Extract the [x, y] coordinate from the center of the cell holding the provided text.  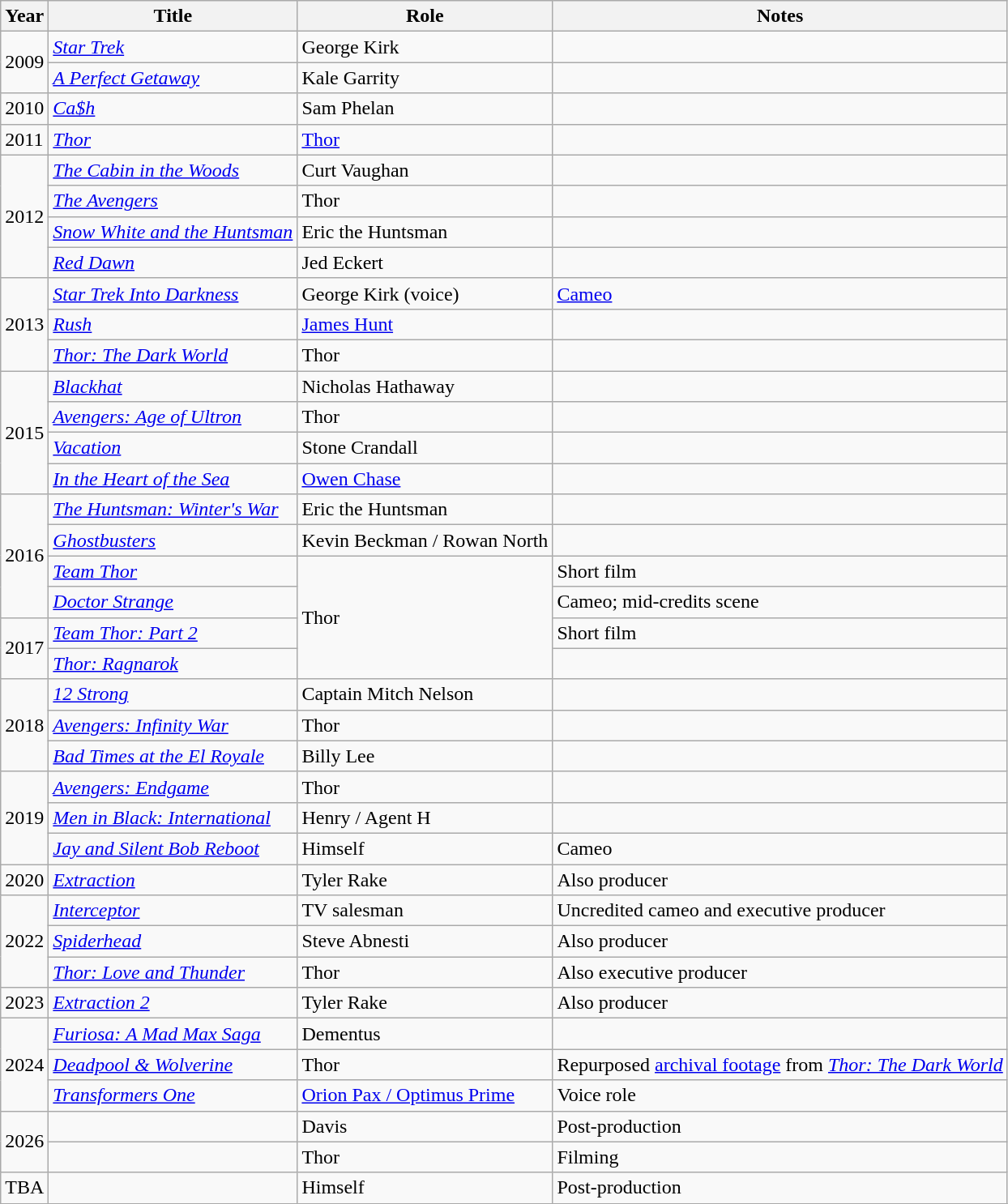
Uncredited cameo and executive producer [779, 911]
Avengers: Endgame [173, 787]
Furiosa: A Mad Max Saga [173, 1034]
Steve Abnesti [425, 941]
Thor: Ragnarok [173, 664]
Cameo; mid-credits scene [779, 602]
George Kirk (voice) [425, 293]
2018 [24, 725]
Kevin Beckman / Rowan North [425, 540]
Kale Garrity [425, 78]
12 Strong [173, 694]
Interceptor [173, 911]
The Cabin in the Woods [173, 170]
Snow White and the Huntsman [173, 232]
Notes [779, 16]
Spiderhead [173, 941]
Extraction 2 [173, 1003]
Thor: The Dark World [173, 355]
2011 [24, 139]
2017 [24, 648]
The Huntsman: Winter's War [173, 510]
Deadpool & Wolverine [173, 1065]
Jay and Silent Bob Reboot [173, 848]
2022 [24, 941]
2016 [24, 556]
Blackhat [173, 386]
Voice role [779, 1095]
Year [24, 16]
TBA [24, 1188]
Bad Times at the El Royale [173, 756]
Star Trek Into Darkness [173, 293]
Thor: Love and Thunder [173, 972]
Stone Crandall [425, 448]
2020 [24, 879]
George Kirk [425, 47]
Rush [173, 324]
Jed Eckert [425, 263]
Nicholas Hathaway [425, 386]
Sam Phelan [425, 109]
2013 [24, 324]
2023 [24, 1003]
A Perfect Getaway [173, 78]
Dementus [425, 1034]
Extraction [173, 879]
Doctor Strange [173, 602]
Orion Pax / Optimus Prime [425, 1095]
Davis [425, 1126]
Red Dawn [173, 263]
Role [425, 16]
Also executive producer [779, 972]
Men in Black: International [173, 818]
Henry / Agent H [425, 818]
Star Trek [173, 47]
2019 [24, 818]
Billy Lee [425, 756]
2024 [24, 1065]
In the Heart of the Sea [173, 479]
TV salesman [425, 911]
Vacation [173, 448]
Owen Chase [425, 479]
Curt Vaughan [425, 170]
Team Thor: Part 2 [173, 633]
Transformers One [173, 1095]
Ghostbusters [173, 540]
Title [173, 16]
James Hunt [425, 324]
2015 [24, 433]
Team Thor [173, 571]
2010 [24, 109]
Avengers: Infinity War [173, 725]
Ca$h [173, 109]
Captain Mitch Nelson [425, 694]
The Avengers [173, 201]
2009 [24, 62]
Repurposed archival footage from Thor: The Dark World [779, 1065]
Avengers: Age of Ultron [173, 417]
2012 [24, 216]
2026 [24, 1142]
Filming [779, 1157]
